Provide the [x, y] coordinate of the cell's center where the given text is located.  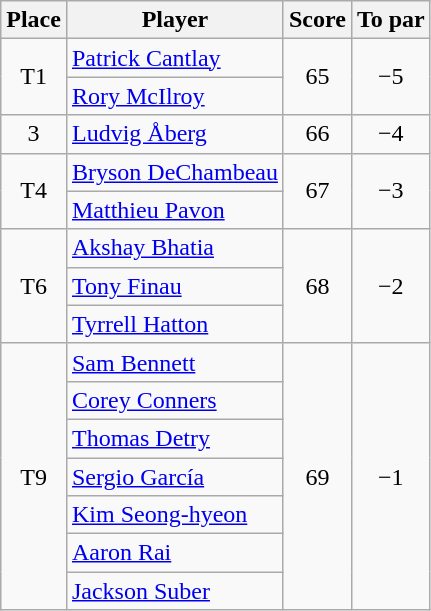
Ludvig Åberg [174, 134]
Thomas Detry [174, 438]
Patrick Cantlay [174, 58]
Place [34, 20]
−5 [390, 77]
Kim Seong-hyeon [174, 515]
Sam Bennett [174, 362]
Rory McIlroy [174, 96]
Player [174, 20]
T4 [34, 191]
Corey Conners [174, 400]
67 [317, 191]
66 [317, 134]
T1 [34, 77]
Score [317, 20]
T9 [34, 476]
Sergio García [174, 477]
Aaron Rai [174, 553]
T6 [34, 286]
68 [317, 286]
3 [34, 134]
65 [317, 77]
Bryson DeChambeau [174, 172]
Jackson Suber [174, 591]
Matthieu Pavon [174, 210]
To par [390, 20]
−3 [390, 191]
69 [317, 476]
Tyrrell Hatton [174, 324]
−1 [390, 476]
−2 [390, 286]
Tony Finau [174, 286]
Akshay Bhatia [174, 248]
−4 [390, 134]
